Provide the [x, y] coordinate of the cell's center where the given text is located.  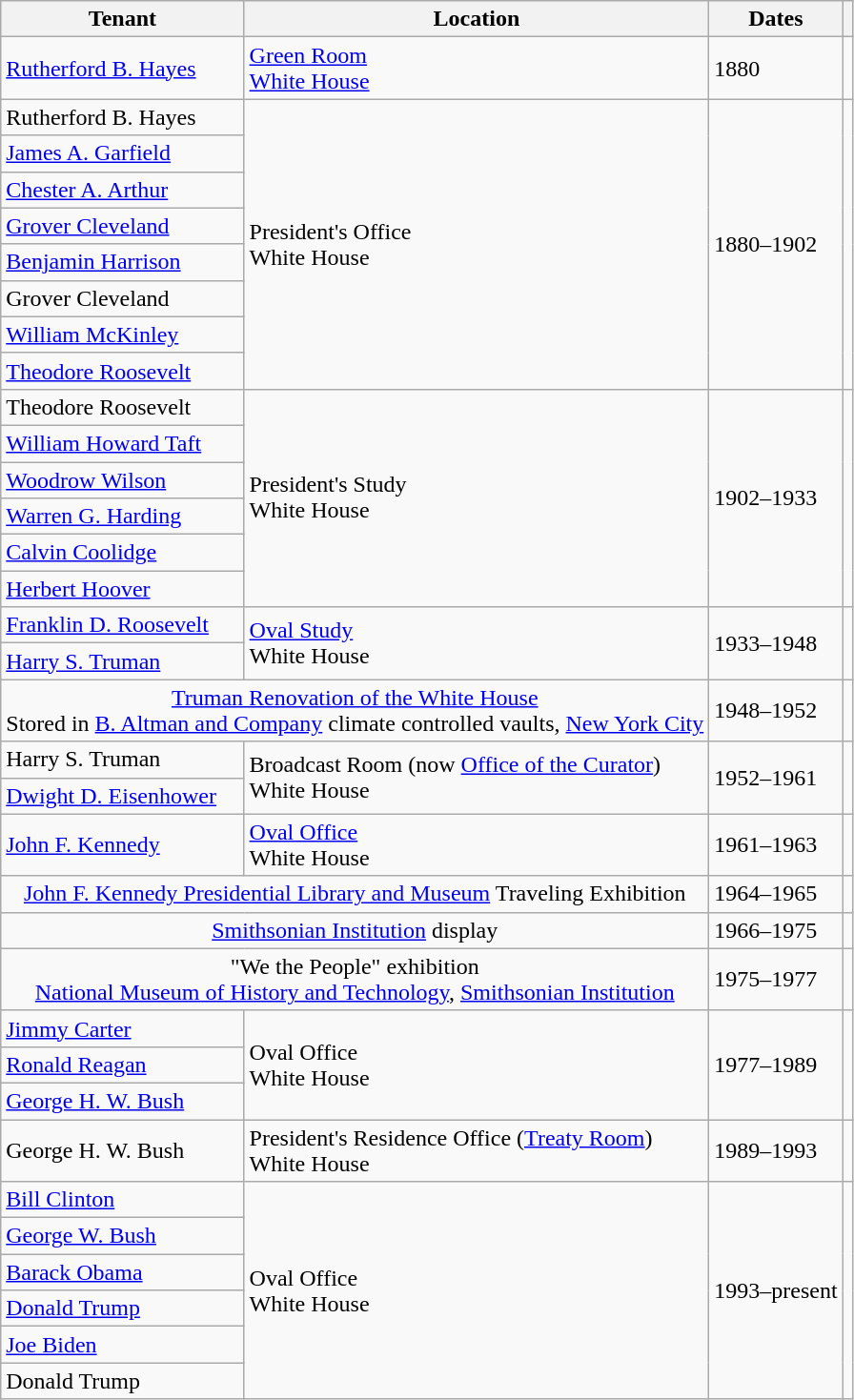
1880–1902 [776, 244]
1933–1948 [776, 643]
Calvin Coolidge [122, 553]
Jimmy Carter [122, 1028]
Smithsonian Institution display [355, 930]
President's Residence Office (Treaty Room) White House [477, 1149]
Broadcast Room (now Office of the Curator) White House [477, 778]
1993–present [776, 1290]
1977–1989 [776, 1065]
Bill Clinton [122, 1200]
Barack Obama [122, 1272]
Chester A. Arthur [122, 190]
1966–1975 [776, 930]
James A. Garfield [122, 153]
Dwight D. Eisenhower [122, 796]
John F. Kennedy Presidential Library and Museum Traveling Exhibition [355, 894]
Oval Study White House [477, 643]
Benjamin Harrison [122, 262]
Dates [776, 19]
Green Room White House [477, 69]
Herbert Hoover [122, 589]
1975–1977 [776, 980]
Woodrow Wilson [122, 479]
1989–1993 [776, 1149]
1964–1965 [776, 894]
"We the People" exhibitionNational Museum of History and Technology, Smithsonian Institution [355, 980]
Ronald Reagan [122, 1065]
1948–1952 [776, 711]
Truman Renovation of the White HouseStored in B. Altman and Company climate controlled vaults, New York City [355, 711]
Tenant [122, 19]
Warren G. Harding [122, 517]
Location [477, 19]
John F. Kennedy [122, 844]
Joe Biden [122, 1345]
William McKinley [122, 335]
1952–1961 [776, 778]
President's Office White House [477, 244]
1880 [776, 69]
1961–1963 [776, 844]
President's Study White House [477, 497]
1902–1933 [776, 497]
Franklin D. Roosevelt [122, 625]
George W. Bush [122, 1236]
William Howard Taft [122, 443]
